Extract the [x, y] coordinate from the center of the cell holding the provided text.  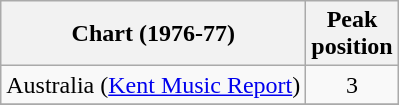
3 [352, 85]
Australia (Kent Music Report) [154, 85]
Chart (1976-77) [154, 34]
Peakposition [352, 34]
